Extract the [X, Y] coordinate from the center of the cell holding the provided text.  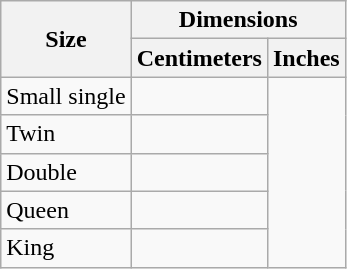
Queen [66, 210]
Size [66, 39]
Double [66, 172]
Centimeters [199, 58]
Dimensions [238, 20]
Inches [306, 58]
Small single [66, 96]
Twin [66, 134]
King [66, 248]
